For the text-containing cell, return its midpoint in (X, Y) coordinate format. 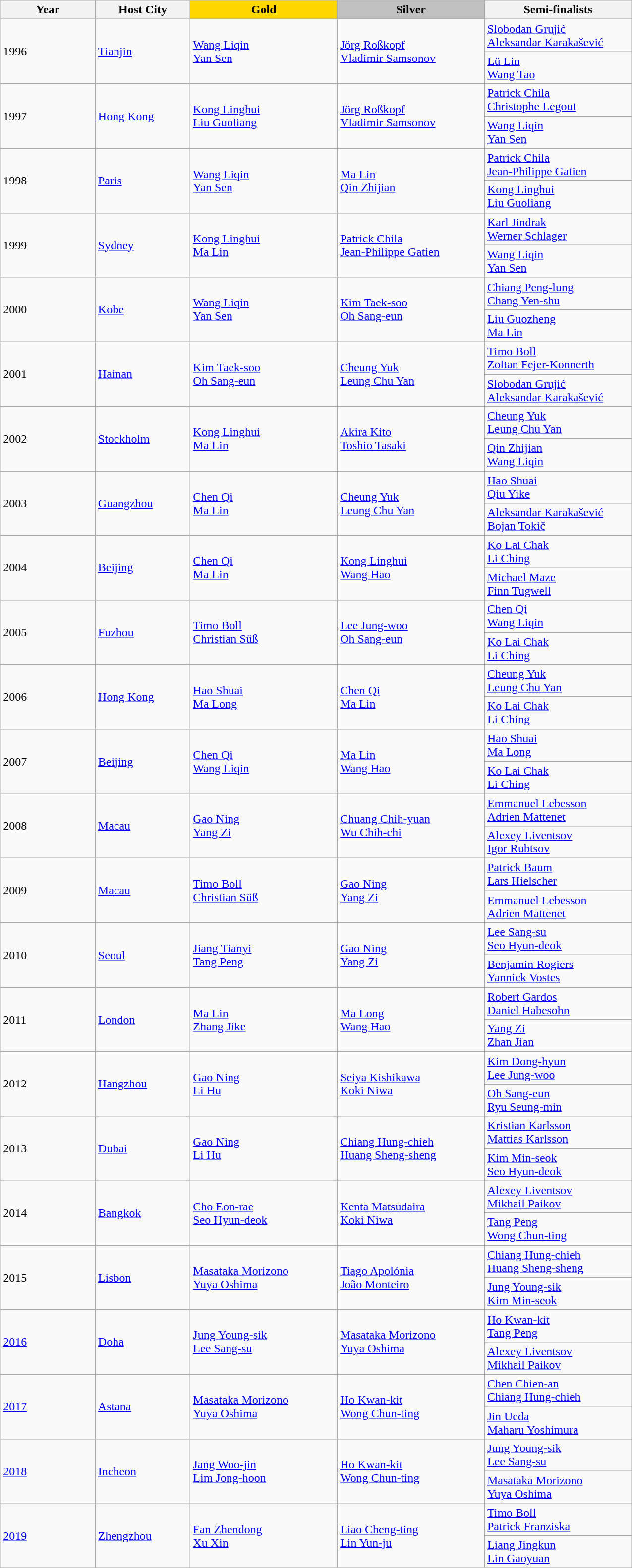
Stockholm (143, 439)
Ho Kwan-kit Tang Peng (558, 1326)
1996 (48, 52)
2006 (48, 697)
1997 (48, 116)
Jin Ueda Maharu Yoshimura (558, 1422)
2008 (48, 826)
Doha (143, 1342)
Seoul (143, 955)
Qin Zhijian Wang Liqin (558, 455)
Tang Peng Wong Chun-ting (558, 1229)
2015 (48, 1277)
Liang Jingkun Lin Gaoyuan (558, 1552)
Patrick Chila Christophe Legout (558, 100)
Fan Zhendong Xu Xin (264, 1536)
Semi-finalists (558, 10)
Aleksandar Karakašević Bojan Tokič (558, 520)
Karl Jindrak Werner Schlager (558, 229)
Kenta Matsudaira Koki Niwa (411, 1213)
Jiang Tianyi Tang Peng (264, 955)
London (143, 1020)
Kobe (143, 309)
Host City (143, 10)
Lü Lin Wang Tao (558, 67)
Ma Lin Qin Zhijian (411, 181)
Oh Sang-eun Ryu Seung-min (558, 1100)
2003 (48, 503)
2010 (48, 955)
Patrick Baum Lars Hielscher (558, 874)
Bangkok (143, 1213)
Lisbon (143, 1277)
Alexey Liventsov Igor Rubtsov (558, 842)
Incheon (143, 1471)
Chuang Chih-yuan Wu Chih-chi (411, 826)
Jang Woo-jin Lim Jong-hoon (264, 1471)
Sydney (143, 245)
2007 (48, 761)
Lee Sang-su Seo Hyun-deok (558, 939)
2016 (48, 1342)
Timo Boll Zoltan Fejer-Konnerth (558, 358)
Hao Shuai Qiu Yike (558, 487)
Seiya Kishikawa Koki Niwa (411, 1084)
Cho Eon-rae Seo Hyun-deok (264, 1213)
2009 (48, 890)
Tiago Apolónia João Monteiro (411, 1277)
Guangzhou (143, 503)
Liao Cheng-ting Lin Yun-ju (411, 1536)
2000 (48, 309)
2002 (48, 439)
Benjamin Rogiers Yannick Vostes (558, 971)
2011 (48, 1020)
2017 (48, 1406)
Lee Jung-woo Oh Sang-eun (411, 632)
Gold (264, 10)
2014 (48, 1213)
Hangzhou (143, 1084)
2013 (48, 1148)
Dubai (143, 1148)
1998 (48, 181)
Ma Lin Wang Hao (411, 761)
Robert Gardos Daniel Habesohn (558, 1004)
Hainan (143, 374)
Ma Long Wang Hao (411, 1020)
2004 (48, 568)
2019 (48, 1536)
2001 (48, 374)
Yang Zi Zhan Jian (558, 1035)
Michael Maze Finn Tugwell (558, 584)
Kim Min-seok Seo Hyun-deok (558, 1164)
Paris (143, 181)
Ma Lin Zhang Jike (264, 1020)
Year (48, 10)
2005 (48, 632)
2012 (48, 1084)
Kristian Karlsson Mattias Karlsson (558, 1133)
2018 (48, 1471)
Fuzhou (143, 632)
Chen Chien-an Chiang Hung-chieh (558, 1390)
Liu Guozheng Ma Lin (558, 325)
Zhengzhou (143, 1536)
Chiang Peng-lung Chang Yen-shu (558, 294)
1999 (48, 245)
Timo Boll Patrick Franziska (558, 1519)
Astana (143, 1406)
Tianjin (143, 52)
Akira Kito Toshio Tasaki (411, 439)
Jung Young-sik Kim Min-seok (558, 1293)
Kim Dong-hyun Lee Jung-woo (558, 1068)
Kong Linghui Wang Hao (411, 568)
Silver (411, 10)
